Detect which cell encompasses the target text, then output its [X, Y] center coordinate. 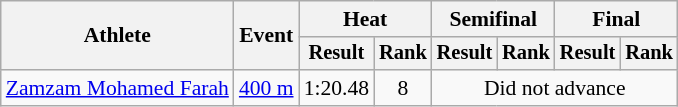
Final [616, 19]
8 [403, 88]
Athlete [118, 36]
Did not advance [555, 88]
Zamzam Mohamed Farah [118, 88]
Heat [366, 19]
Semifinal [494, 19]
Event [266, 36]
400 m [266, 88]
1:20.48 [336, 88]
